Extract the (X, Y) coordinate from the center of the cell holding the provided text.  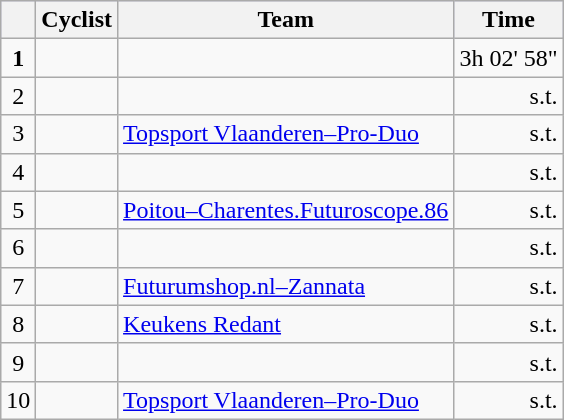
Futurumshop.nl–Zannata (286, 286)
1 (18, 58)
2 (18, 96)
Cyclist (77, 20)
5 (18, 210)
Team (286, 20)
4 (18, 172)
Time (508, 20)
3 (18, 134)
Poitou–Charentes.Futuroscope.86 (286, 210)
8 (18, 324)
7 (18, 286)
6 (18, 248)
9 (18, 362)
3h 02' 58" (508, 58)
10 (18, 400)
Keukens Redant (286, 324)
